Scan for the cell matching the given text and deliver its (x, y) coordinate at center. 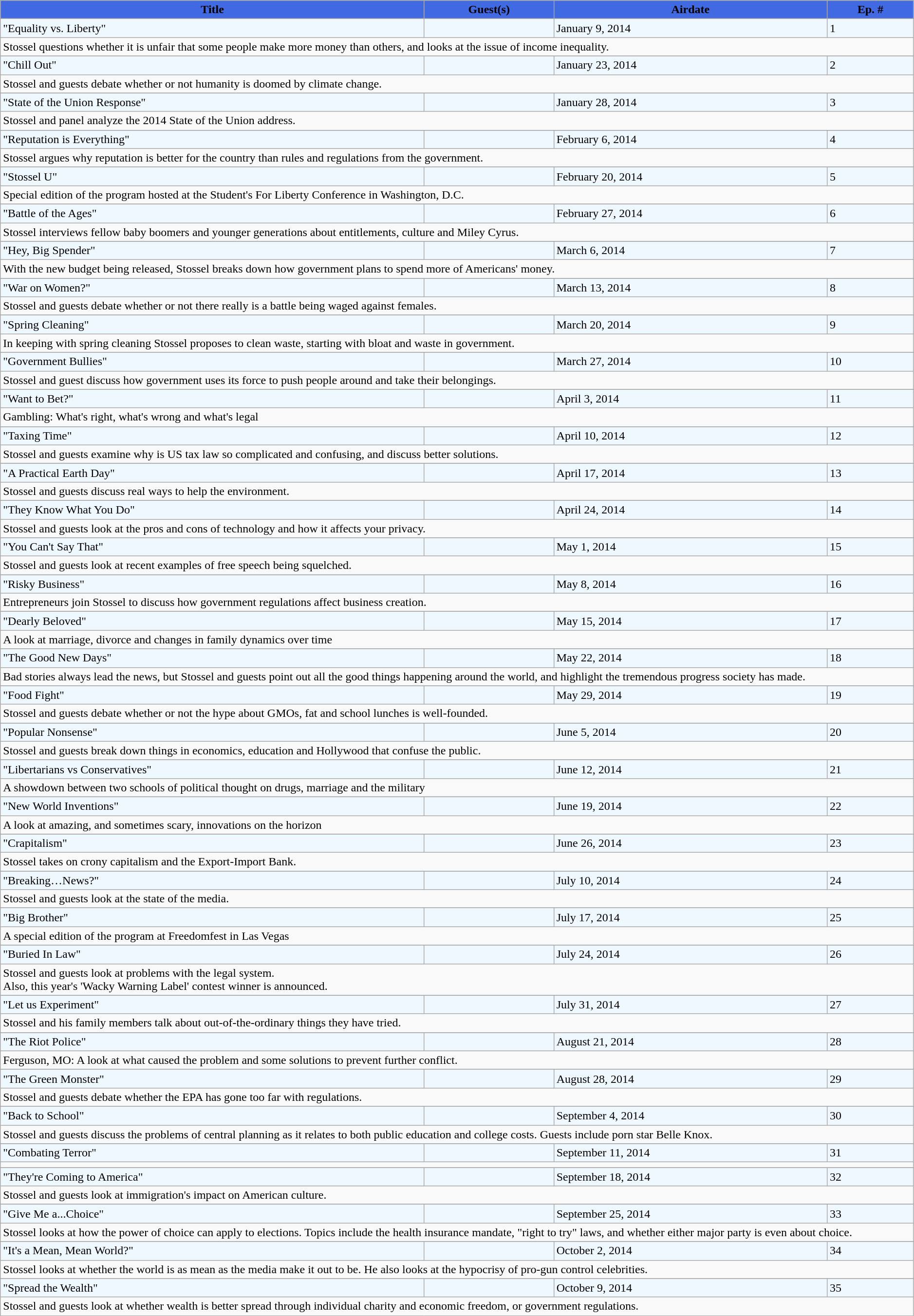
A special edition of the program at Freedomfest in Las Vegas (457, 936)
"They Know What You Do" (212, 510)
16 (871, 584)
March 20, 2014 (690, 325)
22 (871, 806)
"The Green Monster" (212, 1078)
March 13, 2014 (690, 288)
12 (871, 436)
"Buried In Law" (212, 954)
"Spring Cleaning" (212, 325)
Guest(s) (489, 10)
May 1, 2014 (690, 547)
27 (871, 1005)
20 (871, 732)
"State of the Union Response" (212, 102)
24 (871, 880)
33 (871, 1214)
6 (871, 213)
A look at marriage, divorce and changes in family dynamics over time (457, 640)
Airdate (690, 10)
2 (871, 65)
"Hey, Big Spender" (212, 251)
Stossel and guests look at problems with the legal system.Also, this year's 'Wacky Warning Label' contest winner is announced. (457, 979)
Stossel and guests debate whether or not the hype about GMOs, fat and school lunches is well-founded. (457, 713)
"A Practical Earth Day" (212, 473)
Ferguson, MO: A look at what caused the problem and some solutions to prevent further conflict. (457, 1060)
Stossel and guests discuss real ways to help the environment. (457, 491)
Stossel looks at whether the world is as mean as the media make it out to be. He also looks at the hypocrisy of pro-gun control celebrities. (457, 1269)
Stossel and guests debate whether or not humanity is doomed by climate change. (457, 84)
17 (871, 621)
Stossel interviews fellow baby boomers and younger generations about entitlements, culture and Miley Cyrus. (457, 232)
"Food Fight" (212, 695)
"Combating Terror" (212, 1153)
"Risky Business" (212, 584)
August 28, 2014 (690, 1078)
September 18, 2014 (690, 1177)
January 28, 2014 (690, 102)
"You Can't Say That" (212, 547)
"The Riot Police" (212, 1042)
October 2, 2014 (690, 1251)
5 (871, 176)
32 (871, 1177)
Entrepreneurs join Stossel to discuss how government regulations affect business creation. (457, 603)
"It's a Mean, Mean World?" (212, 1251)
In keeping with spring cleaning Stossel proposes to clean waste, starting with bloat and waste in government. (457, 343)
29 (871, 1078)
Stossel and guests look at whether wealth is better spread through individual charity and economic freedom, or government regulations. (457, 1306)
April 10, 2014 (690, 436)
"New World Inventions" (212, 806)
19 (871, 695)
Title (212, 10)
"Equality vs. Liberty" (212, 28)
Special edition of the program hosted at the Student's For Liberty Conference in Washington, D.C. (457, 195)
"Stossel U" (212, 176)
Stossel and guests look at immigration's impact on American culture. (457, 1195)
Stossel and guest discuss how government uses its force to push people around and take their belongings. (457, 380)
35 (871, 1288)
13 (871, 473)
Ep. # (871, 10)
Stossel and guests debate whether or not there really is a battle being waged against females. (457, 306)
June 19, 2014 (690, 806)
"Chill Out" (212, 65)
Gambling: What's right, what's wrong and what's legal (457, 417)
30 (871, 1115)
February 20, 2014 (690, 176)
Stossel and guests look at recent examples of free speech being squelched. (457, 566)
14 (871, 510)
"Crapitalism" (212, 843)
Stossel and his family members talk about out-of-the-ordinary things they have tried. (457, 1023)
With the new budget being released, Stossel breaks down how government plans to spend more of Americans' money. (457, 269)
9 (871, 325)
September 11, 2014 (690, 1153)
7 (871, 251)
Stossel and guests look at the pros and cons of technology and how it affects your privacy. (457, 528)
4 (871, 139)
May 29, 2014 (690, 695)
3 (871, 102)
"Government Bullies" (212, 362)
"Reputation is Everything" (212, 139)
April 17, 2014 (690, 473)
Stossel takes on crony capitalism and the Export-Import Bank. (457, 862)
May 8, 2014 (690, 584)
April 3, 2014 (690, 399)
June 5, 2014 (690, 732)
1 (871, 28)
August 21, 2014 (690, 1042)
May 15, 2014 (690, 621)
March 6, 2014 (690, 251)
15 (871, 547)
31 (871, 1153)
"Dearly Beloved" (212, 621)
July 10, 2014 (690, 880)
"Spread the Wealth" (212, 1288)
A showdown between two schools of political thought on drugs, marriage and the military (457, 787)
Stossel questions whether it is unfair that some people make more money than others, and looks at the issue of income inequality. (457, 47)
June 12, 2014 (690, 769)
A look at amazing, and sometimes scary, innovations on the horizon (457, 825)
"The Good New Days" (212, 658)
8 (871, 288)
June 26, 2014 (690, 843)
Stossel and guests debate whether the EPA has gone too far with regulations. (457, 1097)
April 24, 2014 (690, 510)
"Big Brother" (212, 917)
January 23, 2014 (690, 65)
July 31, 2014 (690, 1005)
"Taxing Time" (212, 436)
"Let us Experiment" (212, 1005)
"Give Me a...Choice" (212, 1214)
21 (871, 769)
11 (871, 399)
"Popular Nonsense" (212, 732)
"Back to School" (212, 1115)
25 (871, 917)
"Breaking…News?" (212, 880)
"Battle of the Ages" (212, 213)
February 27, 2014 (690, 213)
23 (871, 843)
Stossel and guests break down things in economics, education and Hollywood that confuse the public. (457, 750)
March 27, 2014 (690, 362)
September 25, 2014 (690, 1214)
10 (871, 362)
18 (871, 658)
July 17, 2014 (690, 917)
Stossel argues why reputation is better for the country than rules and regulations from the government. (457, 158)
"Want to Bet?" (212, 399)
February 6, 2014 (690, 139)
October 9, 2014 (690, 1288)
Stossel and panel analyze the 2014 State of the Union address. (457, 121)
May 22, 2014 (690, 658)
Stossel and guests look at the state of the media. (457, 899)
Stossel and guests examine why is US tax law so complicated and confusing, and discuss better solutions. (457, 454)
26 (871, 954)
34 (871, 1251)
January 9, 2014 (690, 28)
"War on Women?" (212, 288)
September 4, 2014 (690, 1115)
"Libertarians vs Conservatives" (212, 769)
28 (871, 1042)
"They're Coming to America" (212, 1177)
July 24, 2014 (690, 954)
